Identify which cell holds the provided text, then report its [X, Y] central coordinate. 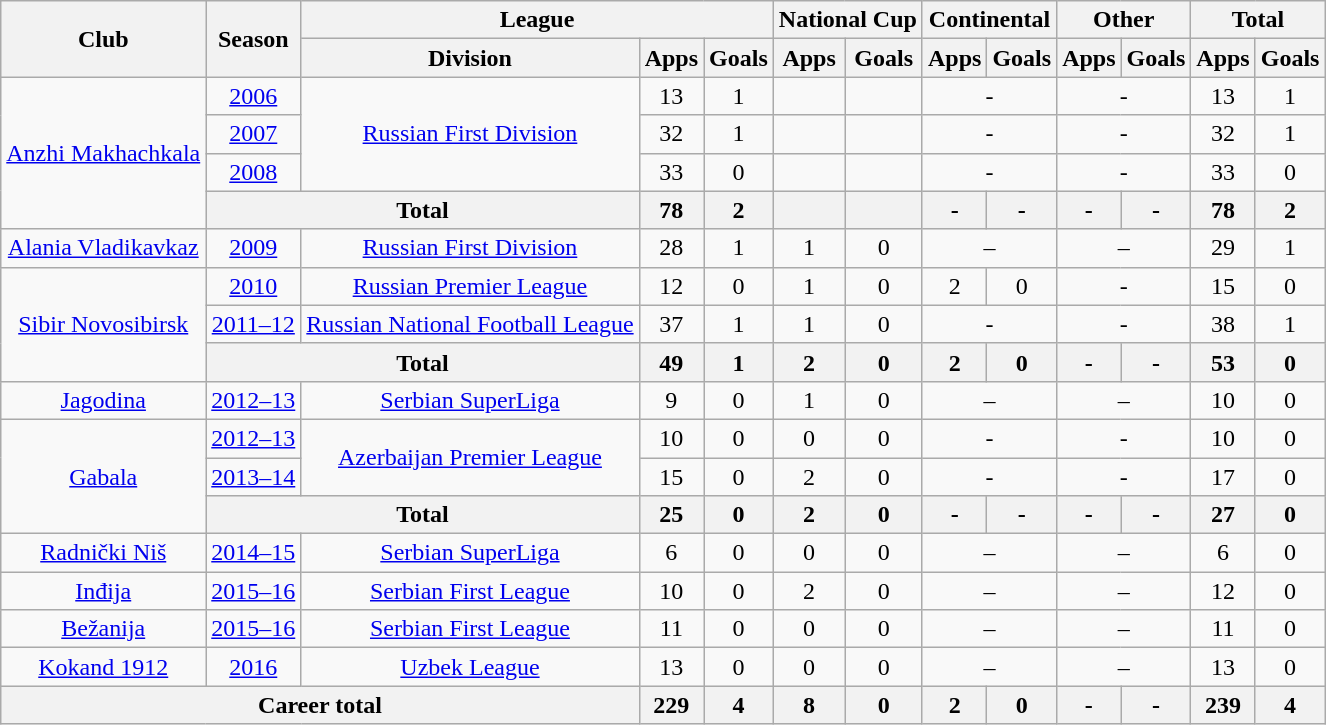
Uzbek League [470, 667]
Russian National Football League [470, 324]
2013–14 [254, 477]
Sibir Novosibirsk [104, 324]
2008 [254, 172]
2009 [254, 248]
Other [1124, 20]
Continental [989, 20]
Club [104, 39]
Inđija [104, 591]
9 [671, 400]
25 [671, 515]
2006 [254, 96]
28 [671, 248]
2011–12 [254, 324]
38 [1223, 324]
17 [1223, 477]
Bežanija [104, 629]
2014–15 [254, 553]
Russian Premier League [470, 286]
League [538, 20]
Season [254, 39]
Division [470, 58]
239 [1223, 705]
2016 [254, 667]
Anzhi Makhachkala [104, 153]
229 [671, 705]
8 [809, 705]
Radnički Niš [104, 553]
53 [1223, 362]
Azerbaijan Premier League [470, 457]
Alania Vladikavkaz [104, 248]
2010 [254, 286]
National Cup [848, 20]
Gabala [104, 476]
37 [671, 324]
27 [1223, 515]
49 [671, 362]
Jagodina [104, 400]
Kokand 1912 [104, 667]
2007 [254, 134]
29 [1223, 248]
Career total [320, 705]
